For the text-containing cell, return its midpoint in [x, y] coordinate format. 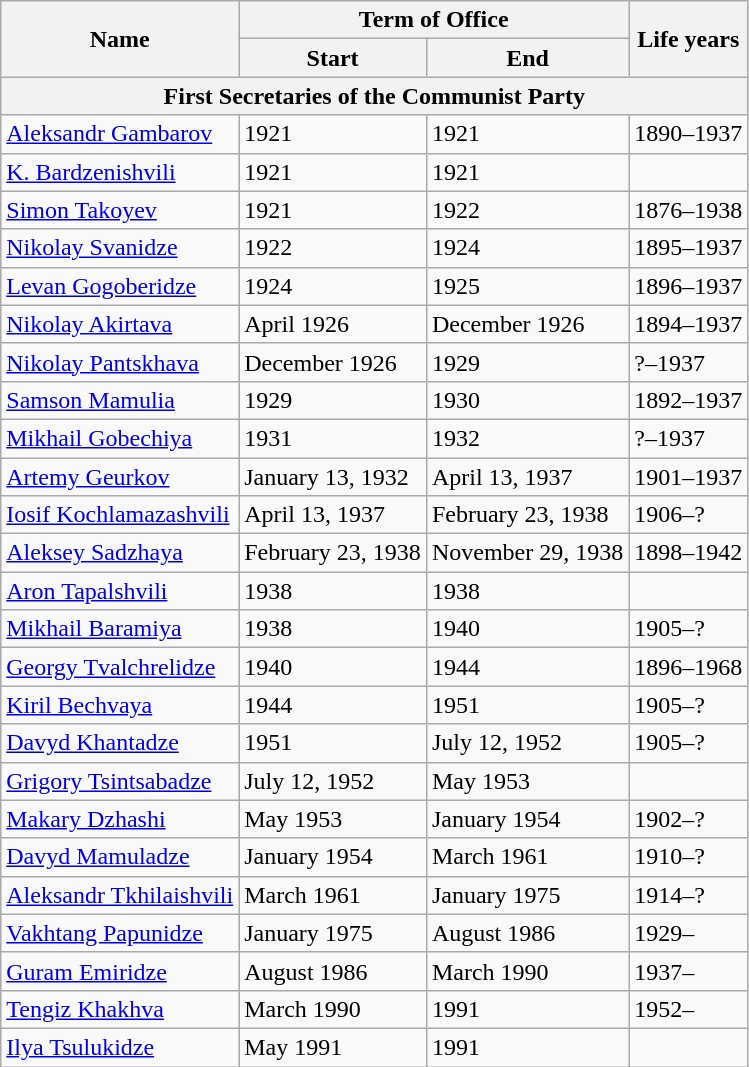
Aleksandr Tkhilaishvili [120, 895]
Kiril Bechvaya [120, 705]
Davyd Mamuladze [120, 857]
Mikhail Baramiya [120, 629]
K. Bardzenishvili [120, 172]
Aron Tapalshvili [120, 591]
Georgy Tvalchrelidze [120, 667]
Term of Office [434, 20]
1906–? [688, 515]
1925 [527, 286]
Vakhtang Papunidze [120, 933]
1937– [688, 971]
Samson Mamulia [120, 400]
Tengiz Khakhva [120, 1009]
1931 [333, 438]
Name [120, 39]
Levan Gogoberidze [120, 286]
Grigory Tsintsabadze [120, 781]
1890–1937 [688, 134]
1876–1938 [688, 210]
1892–1937 [688, 400]
Aleksandr Gambarov [120, 134]
1898–1942 [688, 553]
Aleksey Sadzhaya [120, 553]
1902–? [688, 819]
1932 [527, 438]
1910–? [688, 857]
Makary Dzhashi [120, 819]
1929– [688, 933]
Nikolay Svanidze [120, 248]
Guram Emiridze [120, 971]
Start [333, 58]
Iosif Kochlamazashvili [120, 515]
Life years [688, 39]
May 1991 [333, 1047]
End [527, 58]
First Secretaries of the Communist Party [374, 96]
1930 [527, 400]
Davyd Khantadze [120, 743]
1894–1937 [688, 324]
Ilya Tsulukidze [120, 1047]
1895–1937 [688, 248]
1896–1937 [688, 286]
November 29, 1938 [527, 553]
Simon Takoyev [120, 210]
April 1926 [333, 324]
1901–1937 [688, 477]
Mikhail Gobechiya [120, 438]
1952– [688, 1009]
1914–? [688, 895]
January 13, 1932 [333, 477]
Artemy Geurkov [120, 477]
Nikolay Akirtava [120, 324]
Nikolay Pantskhava [120, 362]
1896–1968 [688, 667]
